Find where the given text appears and provide that cell's center as [X, Y] coordinate. 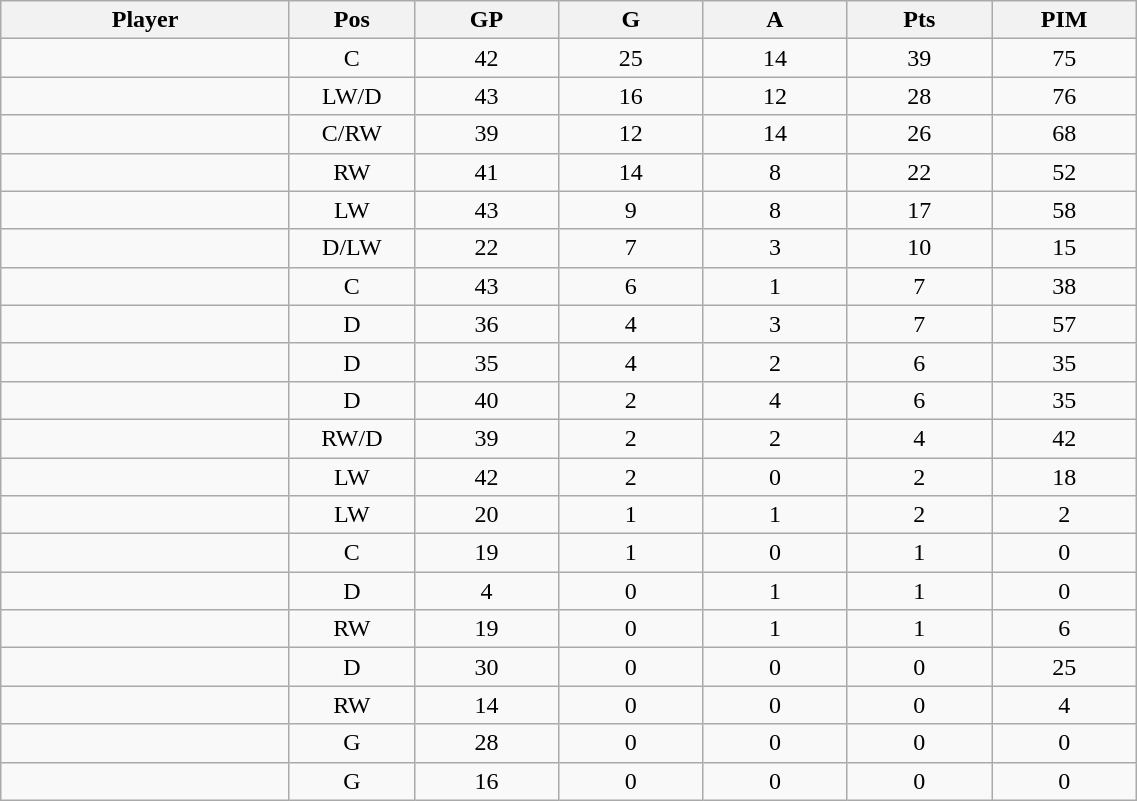
LW/D [352, 96]
A [775, 20]
PIM [1064, 20]
57 [1064, 324]
RW/D [352, 438]
36 [486, 324]
Pos [352, 20]
D/LW [352, 248]
GP [486, 20]
Player [146, 20]
10 [919, 248]
17 [919, 210]
76 [1064, 96]
C/RW [352, 134]
20 [486, 515]
38 [1064, 286]
26 [919, 134]
18 [1064, 477]
68 [1064, 134]
52 [1064, 172]
58 [1064, 210]
9 [631, 210]
41 [486, 172]
15 [1064, 248]
40 [486, 400]
30 [486, 667]
75 [1064, 58]
Pts [919, 20]
